For the text-containing cell, return its midpoint in (X, Y) coordinate format. 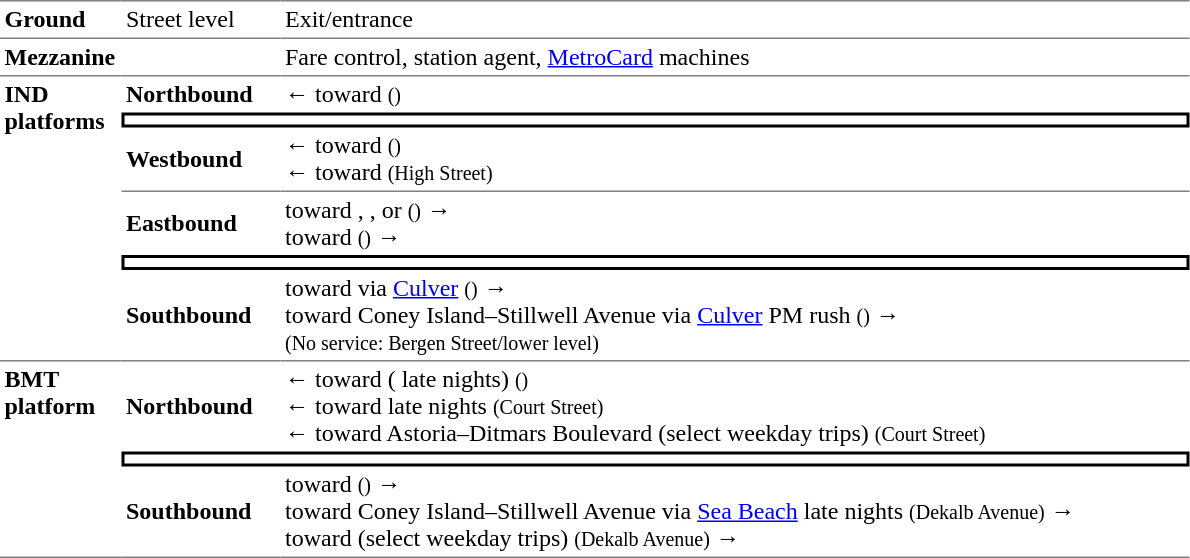
← toward ()← toward (High Street) (734, 160)
Exit/entrance (734, 19)
toward via Culver () → toward Coney Island–Stillwell Avenue via Culver PM rush () → (No service: Bergen Street/lower level) (734, 316)
INDplatforms (61, 218)
← toward ( late nights) ()← toward late nights (Court Street)← toward Astoria–Ditmars Boulevard (select weekday trips) (Court Street) (734, 407)
Mezzanine (140, 57)
BMTplatform (61, 460)
Westbound (202, 160)
Eastbound (202, 224)
toward , , or () → toward () → (734, 224)
Street level (202, 19)
Ground (61, 19)
Fare control, station agent, MetroCard machines (734, 57)
toward () → toward Coney Island–Stillwell Avenue via Sea Beach late nights (Dekalb Avenue) → toward (select weekday trips) (Dekalb Avenue) → (734, 512)
← toward () (734, 94)
